Output the (x, y) coordinate of the center of the cell containing the given text.  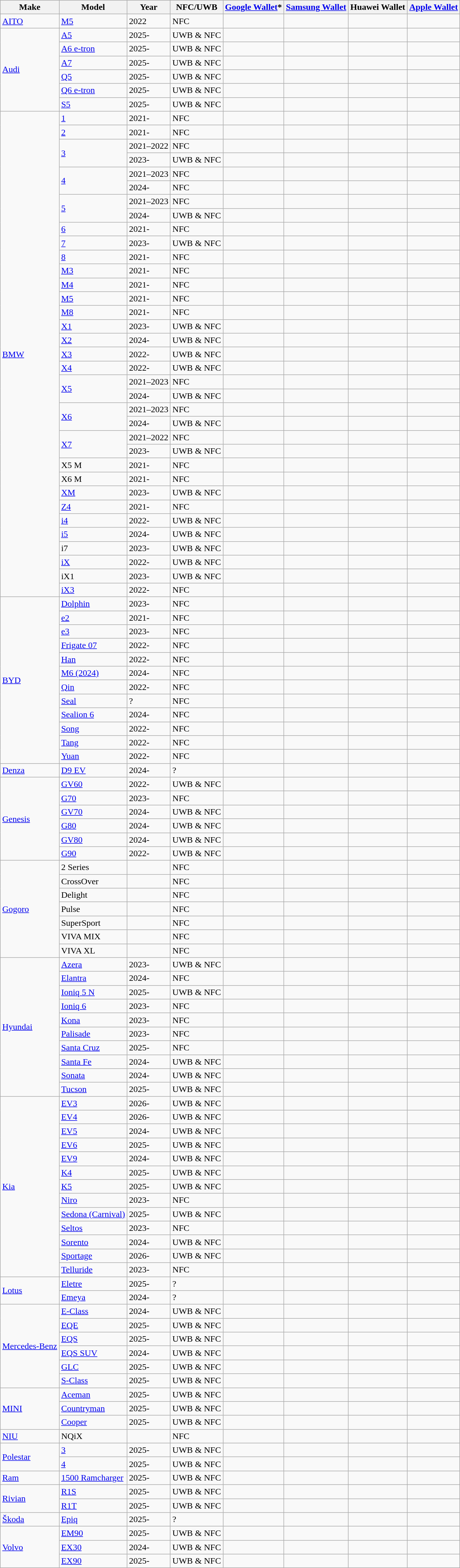
GV80 (93, 839)
Polestar (30, 1457)
Kona (93, 1020)
X5 (93, 389)
iX1 (93, 576)
Google Wallet* (253, 7)
Dolphin (93, 604)
Elantra (93, 978)
Gogoro (30, 909)
GV60 (93, 784)
A5 (93, 35)
1500 Ramcharger (93, 1478)
EQE (93, 1325)
Han (93, 659)
Sealion 6 (93, 715)
iX3 (93, 590)
X6 M (93, 479)
SuperSport (93, 923)
Sedona (Carnival) (93, 1214)
BYD (30, 680)
Model (93, 7)
EX30 (93, 1547)
VIVA MIX (93, 937)
iX (93, 562)
Telluride (93, 1269)
2022 (149, 21)
Tucson (93, 1089)
G80 (93, 826)
NFC/UWB (197, 7)
8 (93, 257)
X6 (93, 417)
EV6 (93, 1145)
X5 M (93, 465)
Year (149, 7)
Tang (93, 742)
Sorento (93, 1242)
Emeya (93, 1298)
Qin (93, 687)
A7 (93, 63)
Seal (93, 701)
E-Class (93, 1311)
Samsung Wallet (316, 7)
R1T (93, 1506)
Z4 (93, 507)
X7 (93, 444)
Frigate 07 (93, 645)
Hyundai (30, 1027)
X4 (93, 368)
X1 (93, 326)
AITO (30, 21)
Cooper (93, 1422)
Sportage (93, 1256)
M6 (2024) (93, 673)
e3 (93, 632)
VIVA XL (93, 951)
CrossOver (93, 881)
Aceman (93, 1395)
Make (30, 7)
G70 (93, 798)
5 (93, 208)
EM90 (93, 1533)
R1S (93, 1491)
BMW (30, 354)
EQS (93, 1339)
Kia (30, 1187)
MINI (30, 1408)
Song (93, 729)
7 (93, 243)
2 Series (93, 867)
6 (93, 229)
GLC (93, 1367)
Seltos (93, 1228)
Pulse (93, 909)
Škoda (30, 1520)
i7 (93, 548)
Eletre (93, 1283)
EQS SUV (93, 1353)
Mercedes-Benz (30, 1346)
2 (93, 132)
Epiq (93, 1520)
A6 e-tron (93, 49)
Countryman (93, 1408)
e2 (93, 618)
i5 (93, 534)
Delight (93, 895)
Rivian (30, 1498)
M3 (93, 271)
X3 (93, 354)
G90 (93, 854)
Santa Fe (93, 1062)
Niro (93, 1200)
Sonata (93, 1076)
Volvo (30, 1547)
S5 (93, 104)
M4 (93, 285)
EV9 (93, 1159)
EV4 (93, 1117)
Ram (30, 1478)
i4 (93, 520)
Q6 e-tron (93, 90)
EV3 (93, 1103)
Palisade (93, 1034)
Audi (30, 70)
K4 (93, 1173)
S-Class (93, 1381)
M8 (93, 312)
XM (93, 493)
Denza (30, 770)
Q5 (93, 77)
1 (93, 118)
GV70 (93, 812)
K5 (93, 1186)
Ioniq 5 N (93, 992)
EX90 (93, 1561)
D9 EV (93, 770)
Yuan (93, 756)
Lotus (30, 1290)
Huawei Wallet (378, 7)
NQiX (93, 1436)
EV5 (93, 1131)
Azera (93, 964)
NIU (30, 1436)
Santa Cruz (93, 1048)
Genesis (30, 819)
Ioniq 6 (93, 1006)
X2 (93, 340)
Apple Wallet (433, 7)
